Scan for the cell matching the given text and deliver its (x, y) coordinate at center. 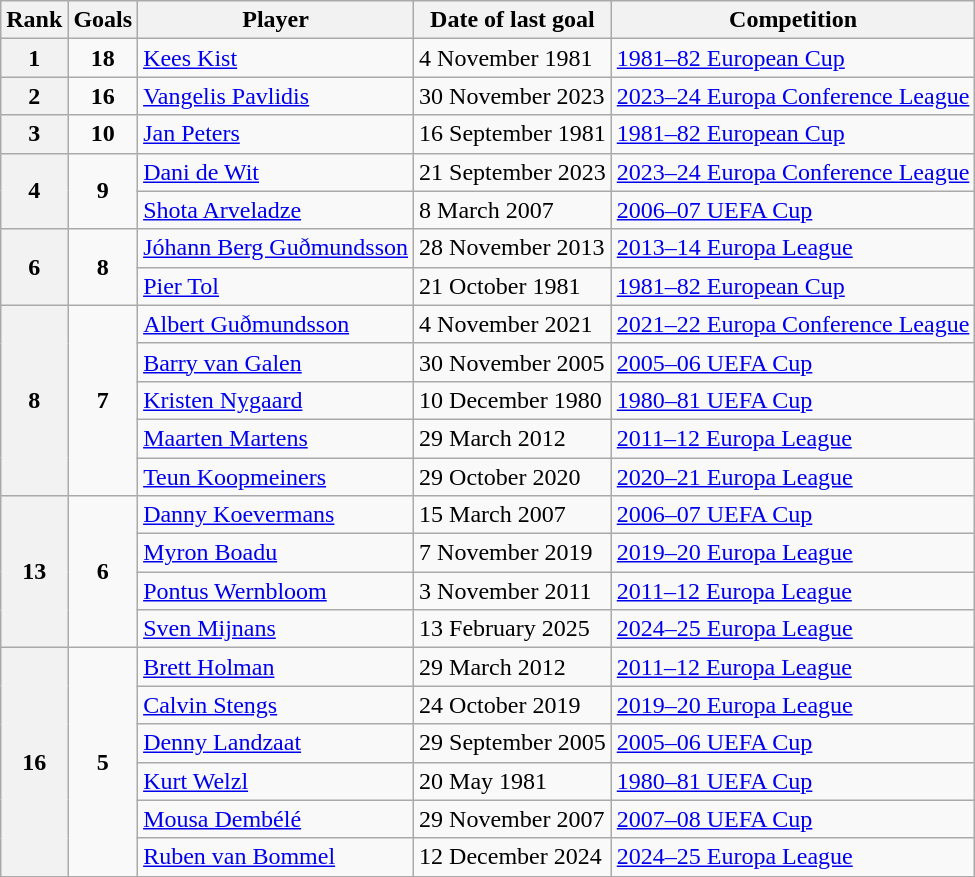
21 September 2023 (513, 172)
Albert Guðmundsson (276, 324)
30 November 2005 (513, 362)
29 November 2007 (513, 819)
Teun Koopmeiners (276, 477)
Rank (34, 20)
2020–21 Europa League (793, 477)
3 (34, 134)
Shota Arveladze (276, 210)
18 (103, 58)
Sven Mijnans (276, 629)
10 December 1980 (513, 400)
Pier Tol (276, 286)
5 (103, 762)
Ruben van Bommel (276, 857)
Calvin Stengs (276, 705)
24 October 2019 (513, 705)
Denny Landzaat (276, 743)
Vangelis Pavlidis (276, 96)
Goals (103, 20)
Brett Holman (276, 667)
Jan Peters (276, 134)
7 (103, 400)
2 (34, 96)
13 February 2025 (513, 629)
Barry van Galen (276, 362)
1 (34, 58)
Kurt Welzl (276, 781)
30 November 2023 (513, 96)
20 May 1981 (513, 781)
2013–14 Europa League (793, 248)
Myron Boadu (276, 553)
Pontus Wernbloom (276, 591)
Maarten Martens (276, 438)
Danny Koevermans (276, 515)
2007–08 UEFA Cup (793, 819)
Kees Kist (276, 58)
4 (34, 191)
Jóhann Berg Guðmundsson (276, 248)
Date of last goal (513, 20)
9 (103, 191)
16 September 1981 (513, 134)
10 (103, 134)
29 September 2005 (513, 743)
Dani de Wit (276, 172)
4 November 1981 (513, 58)
13 (34, 572)
7 November 2019 (513, 553)
4 November 2021 (513, 324)
2021–22 Europa Conference League (793, 324)
29 October 2020 (513, 477)
28 November 2013 (513, 248)
8 March 2007 (513, 210)
Kristen Nygaard (276, 400)
15 March 2007 (513, 515)
3 November 2011 (513, 591)
Player (276, 20)
Mousa Dembélé (276, 819)
Competition (793, 20)
21 October 1981 (513, 286)
12 December 2024 (513, 857)
